Identify which cell holds the provided text, then report its (x, y) central coordinate. 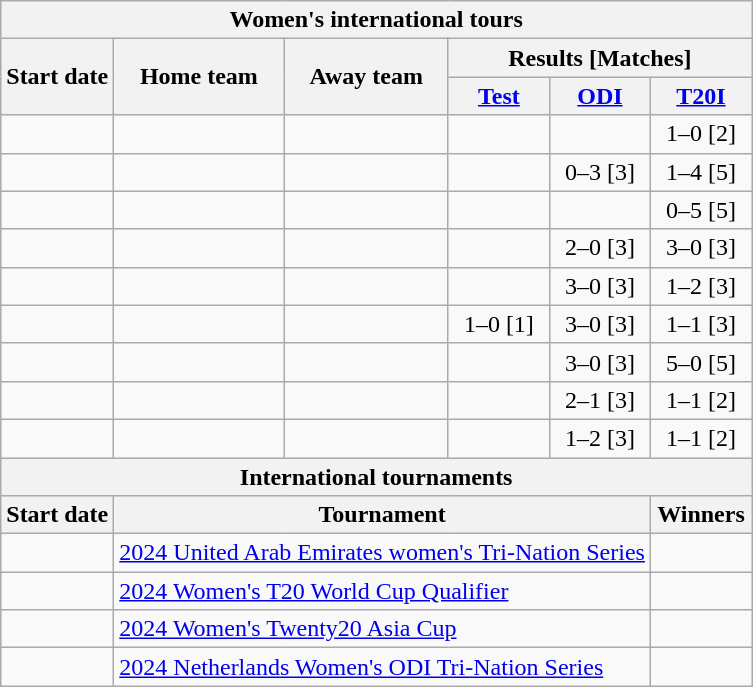
Women's international tours (376, 20)
1–4 [5] (700, 172)
Results [Matches] (600, 58)
ODI (600, 96)
T20I (700, 96)
Tournament (382, 515)
2024 Netherlands Women's ODI Tri-Nation Series (382, 667)
2–0 [3] (600, 248)
Test (498, 96)
2–1 [3] (600, 400)
5–0 [5] (700, 362)
1–0 [2] (700, 134)
1–1 [3] (700, 324)
International tournaments (376, 477)
1–0 [1] (498, 324)
2024 Women's Twenty20 Asia Cup (382, 629)
Winners (700, 515)
0–3 [3] (600, 172)
Away team (366, 77)
Home team (199, 77)
2024 United Arab Emirates women's Tri-Nation Series (382, 553)
2024 Women's T20 World Cup Qualifier (382, 591)
0–5 [5] (700, 210)
